Locate the cell with the specified text and output its (X, Y) center coordinate. 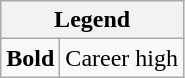
Bold (30, 58)
Legend (92, 20)
Career high (122, 58)
